Identify which cell holds the provided text, then report its (X, Y) central coordinate. 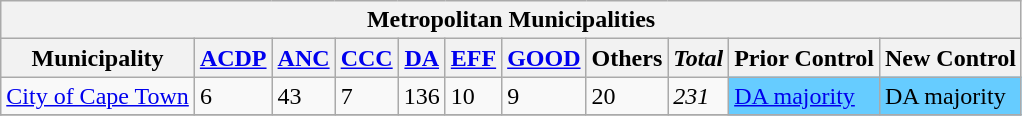
City of Cape Town (98, 96)
Others (627, 58)
231 (698, 96)
ACDP (233, 58)
Prior Control (804, 58)
GOOD (544, 58)
Metropolitan Municipalities (512, 20)
DA (422, 58)
6 (233, 96)
ANC (304, 58)
Total (698, 58)
7 (366, 96)
CCC (366, 58)
20 (627, 96)
9 (544, 96)
136 (422, 96)
New Control (950, 58)
EFF (473, 58)
10 (473, 96)
43 (304, 96)
Municipality (98, 58)
